Capture the cell that displays the provided text and extract its (X, Y) central coordinate. 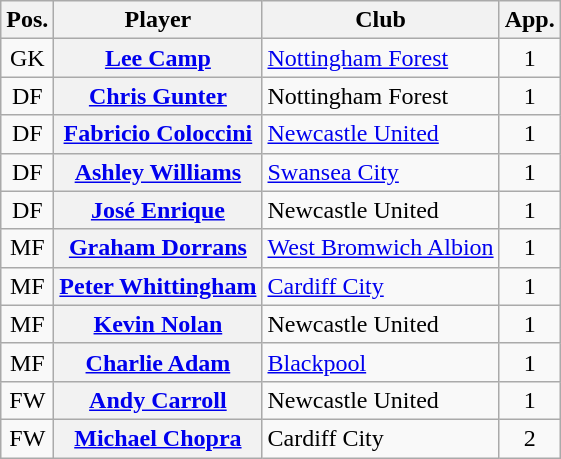
Swansea City (380, 172)
GK (28, 58)
Ashley Williams (158, 172)
Charlie Adam (158, 362)
West Bromwich Albion (380, 248)
Club (380, 20)
Andy Carroll (158, 400)
Peter Whittingham (158, 286)
Lee Camp (158, 58)
Graham Dorrans (158, 248)
Player (158, 20)
Chris Gunter (158, 96)
Blackpool (380, 362)
Kevin Nolan (158, 324)
2 (530, 438)
App. (530, 20)
José Enrique (158, 210)
Fabricio Coloccini (158, 134)
Michael Chopra (158, 438)
Pos. (28, 20)
